Detect which cell encompasses the target text, then output its (x, y) center coordinate. 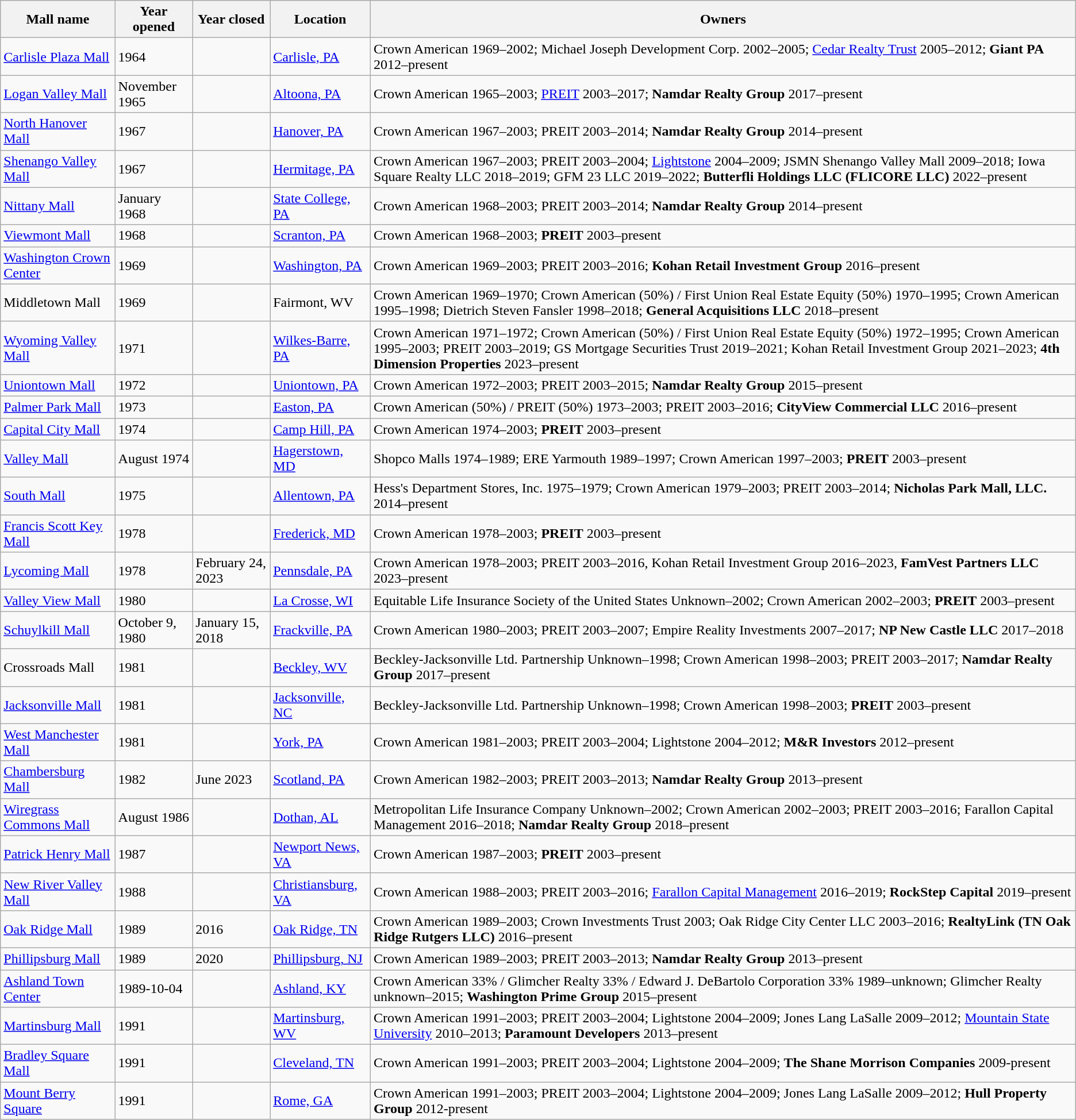
Crown American (50%) / PREIT (50%) 1973–2003; PREIT 2003–2016; CityView Commercial LLC 2016–present (723, 407)
Fairmont, WV (321, 302)
1987 (154, 854)
Crown American 1991–2003; PREIT 2003–2004; Lightstone 2004–2009; Jones Lang LaSalle 2009–2012; Hull Property Group 2012-present (723, 1101)
Jacksonville, NC (321, 705)
Altoona, PA (321, 94)
1975 (154, 497)
Crown American 1988–2003; PREIT 2003–2016; Farallon Capital Management 2016–2019; RockStep Capital 2019–present (723, 892)
1968 (154, 236)
Crown American 1969–2003; PREIT 2003–2016; Kohan Retail Investment Group 2016–present (723, 265)
Rome, GA (321, 1101)
Nittany Mall (57, 206)
Uniontown, PA (321, 385)
Crown American 1968–2003; PREIT 2003–present (723, 236)
Beckley-Jacksonville Ltd. Partnership Unknown–1998; Crown American 1998–2003; PREIT 2003–present (723, 705)
Oak Ridge, TN (321, 929)
Camp Hill, PA (321, 429)
Crown American 1978–2003; PREIT 2003–present (723, 533)
Ashland Town Center (57, 988)
Jacksonville Mall (57, 705)
2016 (231, 929)
Crown American 1989–2003; Crown Investments Trust 2003; Oak Ridge City Center LLC 2003–2016; RealtyLink (TN Oak Ridge Rutgers LLC) 2016–present (723, 929)
Martinsburg, WV (321, 1026)
October 9, 1980 (154, 630)
Lycoming Mall (57, 571)
Bradley Square Mall (57, 1063)
Equitable Life Insurance Society of the United States Unknown–2002; Crown American 2002–2003; PREIT 2003–present (723, 601)
1989-10-04 (154, 988)
Crown American 1969–2002; Michael Joseph Development Corp. 2002–2005; Cedar Realty Trust 2005–2012; Giant PA 2012–present (723, 56)
Year opened (154, 20)
Phillipsburg Mall (57, 959)
Capital City Mall (57, 429)
Crown American 1978–2003; PREIT 2003–2016, Kohan Retail Investment Group 2016–2023, FamVest Partners LLC 2023–present (723, 571)
Patrick Henry Mall (57, 854)
August 1974 (154, 459)
Wiregrass Commons Mall (57, 817)
Valley Mall (57, 459)
York, PA (321, 742)
Crown American 1982–2003; PREIT 2003–2013; Namdar Realty Group 2013–present (723, 779)
Oak Ridge Mall (57, 929)
Owners (723, 20)
Crossroads Mall (57, 668)
Christiansburg, VA (321, 892)
West Manchester Mall (57, 742)
La Crosse, WI (321, 601)
Mount Berry Square (57, 1101)
Schuylkill Mall (57, 630)
Francis Scott Key Mall (57, 533)
November 1965 (154, 94)
2020 (231, 959)
Scotland, PA (321, 779)
North Hanover Mall (57, 131)
Crown American 1965–2003; PREIT 2003–2017; Namdar Realty Group 2017–present (723, 94)
Middletown Mall (57, 302)
Shopco Malls 1974–1989; ERE Yarmouth 1989–1997; Crown American 1997–2003; PREIT 2003–present (723, 459)
Beckley, WV (321, 668)
Shenango Valley Mall (57, 169)
1974 (154, 429)
1971 (154, 348)
Martinsburg Mall (57, 1026)
Newport News, VA (321, 854)
1988 (154, 892)
Wyoming Valley Mall (57, 348)
Viewmont Mall (57, 236)
State College, PA (321, 206)
Frederick, MD (321, 533)
Crown American 1980–2003; PREIT 2003–2007; Empire Reality Investments 2007–2017; NP New Castle LLC 2017–2018 (723, 630)
Location (321, 20)
1964 (154, 56)
Crown American 1987–2003; PREIT 2003–present (723, 854)
Ashland, KY (321, 988)
Pennsdale, PA (321, 571)
Beckley-Jacksonville Ltd. Partnership Unknown–1998; Crown American 1998–2003; PREIT 2003–2017; Namdar Realty Group 2017–present (723, 668)
South Mall (57, 497)
February 24, 2023 (231, 571)
Crown American 1981–2003; PREIT 2003–2004; Lightstone 2004–2012; M&R Investors 2012–present (723, 742)
Frackville, PA (321, 630)
Carlisle, PA (321, 56)
Crown American 1972–2003; PREIT 2003–2015; Namdar Realty Group 2015–present (723, 385)
Easton, PA (321, 407)
Cleveland, TN (321, 1063)
Hermitage, PA (321, 169)
Palmer Park Mall (57, 407)
Crown American 1967–2003; PREIT 2003–2014; Namdar Realty Group 2014–present (723, 131)
Mall name (57, 20)
Phillipsburg, NJ (321, 959)
Hess's Department Stores, Inc. 1975–1979; Crown American 1979–2003; PREIT 2003–2014; Nicholas Park Mall, LLC. 2014–present (723, 497)
Washington Crown Center (57, 265)
Scranton, PA (321, 236)
Year closed (231, 20)
Hanover, PA (321, 131)
January 15, 2018 (231, 630)
Crown American 1974–2003; PREIT 2003–present (723, 429)
Crown American 1991–2003; PREIT 2003–2004; Lightstone 2004–2009; The Shane Morrison Companies 2009-present (723, 1063)
Hagerstown, MD (321, 459)
January 1968 (154, 206)
Allentown, PA (321, 497)
Uniontown Mall (57, 385)
Washington, PA (321, 265)
1980 (154, 601)
Dothan, AL (321, 817)
New River Valley Mall (57, 892)
1982 (154, 779)
Wilkes-Barre, PA (321, 348)
June 2023 (231, 779)
1972 (154, 385)
August 1986 (154, 817)
Carlisle Plaza Mall (57, 56)
Logan Valley Mall (57, 94)
Chambersburg Mall (57, 779)
Crown American 1968–2003; PREIT 2003–2014; Namdar Realty Group 2014–present (723, 206)
Crown American 1989–2003; PREIT 2003–2013; Namdar Realty Group 2013–present (723, 959)
Valley View Mall (57, 601)
1973 (154, 407)
